Locate the cell with the specified text and output its [x, y] center coordinate. 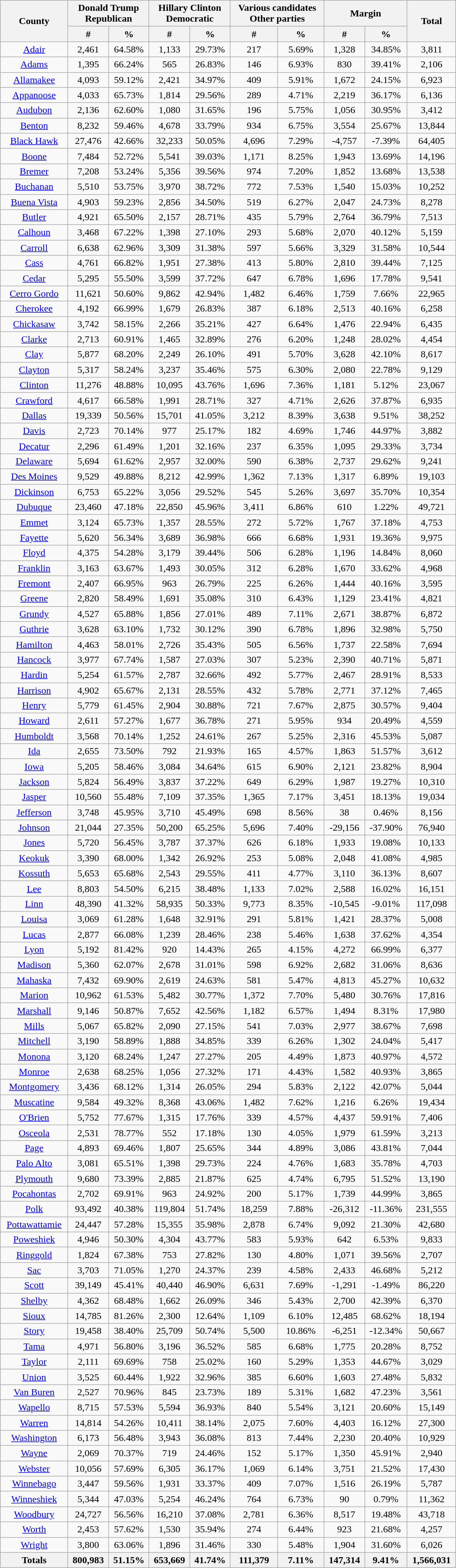
5.78% [301, 690]
2,682 [344, 965]
Marshall [34, 1011]
9,129 [432, 370]
1,071 [344, 1255]
5,653 [88, 873]
4,559 [432, 721]
62.07% [129, 965]
23,460 [88, 507]
7.66% [386, 293]
753 [169, 1255]
81.42% [129, 950]
3,163 [88, 568]
69.69% [129, 1362]
6.53% [386, 1240]
32.89% [210, 339]
6.20% [301, 339]
Webster [34, 1469]
9,773 [254, 904]
2,467 [344, 675]
3,212 [254, 415]
1,746 [344, 431]
38.14% [210, 1423]
Washington [34, 1438]
4.15% [301, 950]
2,300 [169, 1316]
6.74% [301, 1224]
Des Moines [34, 477]
4,033 [88, 95]
Plymouth [34, 1178]
-1.49% [386, 1285]
27.27% [210, 1056]
20.49% [386, 721]
2,655 [88, 751]
5,480 [344, 995]
Cedar [34, 278]
390 [254, 629]
21.30% [386, 1224]
3,309 [169, 248]
10,632 [432, 980]
Allamakee [34, 80]
5,067 [88, 1026]
2,810 [344, 263]
7.13% [301, 477]
5.43% [301, 1301]
61.62% [129, 461]
545 [254, 492]
48,390 [88, 904]
147,314 [344, 1560]
66.24% [129, 65]
435 [254, 217]
Donald TrumpRepublican [108, 14]
9,404 [432, 706]
Bremer [34, 171]
7.67% [301, 706]
489 [254, 614]
3,710 [169, 812]
2,527 [88, 1392]
2,885 [169, 1178]
Hillary ClintonDemocratic [190, 14]
30.88% [210, 706]
7.88% [301, 1209]
46.24% [210, 1499]
59.12% [129, 80]
653,669 [169, 1560]
Scott [34, 1285]
7.70% [301, 995]
6,935 [432, 400]
3,110 [344, 873]
Tama [34, 1346]
5,510 [88, 186]
3,748 [88, 812]
2,219 [344, 95]
Crawford [34, 400]
26.19% [386, 1484]
4.77% [301, 873]
411 [254, 873]
265 [254, 950]
Linn [34, 904]
17,816 [432, 995]
Emmet [34, 522]
5.77% [301, 675]
Adams [34, 65]
597 [254, 248]
Taylor [34, 1362]
271 [254, 721]
Lucas [34, 935]
66.58% [129, 400]
10,544 [432, 248]
2,296 [88, 446]
1,951 [169, 263]
5,779 [88, 706]
31.46% [210, 1545]
7.17% [301, 797]
61.59% [386, 1133]
4,761 [88, 263]
293 [254, 233]
-26,312 [344, 1209]
1,587 [169, 660]
2,131 [169, 690]
-7.39% [386, 141]
36.52% [210, 1346]
21.87% [210, 1178]
Johnson [34, 827]
1,395 [88, 65]
9,833 [432, 1240]
Jackson [34, 782]
16.02% [386, 888]
9,584 [88, 1102]
Guthrie [34, 629]
Story [34, 1331]
Ida [34, 751]
19,034 [432, 797]
Union [34, 1377]
575 [254, 370]
7.02% [301, 888]
3,086 [344, 1148]
68.24% [129, 1056]
7,406 [432, 1117]
58.89% [129, 1041]
Winneshiek [34, 1499]
5,696 [254, 827]
23.41% [386, 599]
30.05% [210, 568]
58.49% [129, 599]
1,732 [169, 629]
19,339 [88, 415]
25.17% [210, 431]
2,904 [169, 706]
3,121 [344, 1407]
4,617 [88, 400]
3,329 [344, 248]
5.29% [301, 1362]
Clay [34, 354]
57.69% [129, 1469]
615 [254, 767]
1,171 [254, 156]
Butler [34, 217]
792 [169, 751]
41.08% [386, 858]
1,904 [344, 1545]
8.31% [386, 1011]
19.08% [386, 843]
6.86% [301, 507]
6,136 [432, 95]
9,529 [88, 477]
5,500 [254, 1331]
45.27% [386, 980]
35.70% [386, 492]
19.48% [386, 1514]
6,377 [432, 950]
32.96% [210, 1377]
17.18% [210, 1133]
2,700 [344, 1301]
42.10% [386, 354]
36.93% [210, 1407]
111,379 [254, 1560]
2,390 [344, 660]
4,362 [88, 1301]
-1,291 [344, 1285]
38.72% [210, 186]
7,484 [88, 156]
18,259 [254, 1209]
1,767 [344, 522]
5,871 [432, 660]
6.38% [301, 461]
56.56% [129, 1514]
-29,156 [344, 827]
5,212 [432, 1270]
61.49% [129, 446]
1,350 [344, 1453]
8,517 [344, 1514]
2,316 [344, 736]
565 [169, 65]
70.37% [129, 1453]
6,631 [254, 1285]
35.98% [210, 1224]
626 [254, 843]
5.47% [301, 980]
57.53% [129, 1407]
31.38% [210, 248]
1,353 [344, 1362]
78.77% [129, 1133]
1,129 [344, 599]
590 [254, 461]
4,703 [432, 1163]
491 [254, 354]
20.40% [386, 1438]
2,820 [88, 599]
5.54% [301, 1407]
4,454 [432, 339]
27.10% [210, 233]
Cass [34, 263]
27.32% [210, 1072]
69.90% [129, 980]
69.46% [129, 1148]
71.05% [129, 1270]
3,943 [169, 1438]
27.15% [210, 1026]
289 [254, 95]
64,405 [432, 141]
1,943 [344, 156]
36.78% [210, 721]
5.93% [301, 1240]
237 [254, 446]
8,212 [169, 477]
Benton [34, 125]
11,362 [432, 1499]
50.30% [129, 1240]
49,721 [432, 507]
6.27% [301, 202]
Humboldt [34, 736]
5,832 [432, 1377]
Clayton [34, 370]
5,541 [169, 156]
58.46% [129, 767]
3,451 [344, 797]
14,814 [88, 1423]
24.73% [386, 202]
1,987 [344, 782]
7.44% [301, 1438]
Pottawattamie [34, 1224]
70.96% [129, 1392]
10,929 [432, 1438]
56.49% [129, 782]
5.12% [386, 385]
2,453 [88, 1530]
86,220 [432, 1285]
5.25% [301, 736]
17,980 [432, 1011]
Monona [34, 1056]
2,080 [344, 370]
3,081 [88, 1163]
1,181 [344, 385]
3,697 [344, 492]
239 [254, 1270]
274 [254, 1530]
28.91% [386, 675]
7.29% [301, 141]
66.82% [129, 263]
Jones [34, 843]
3,751 [344, 1469]
37.87% [386, 400]
32.00% [210, 461]
30.57% [386, 706]
Jefferson [34, 812]
-9.01% [386, 904]
10,252 [432, 186]
37.12% [386, 690]
Wayne [34, 1453]
28.02% [386, 339]
8,232 [88, 125]
Cherokee [34, 309]
50.56% [129, 415]
24.46% [210, 1453]
4,971 [88, 1346]
5,482 [169, 995]
4,678 [169, 125]
977 [169, 431]
4,696 [254, 141]
5,159 [432, 233]
21,044 [88, 827]
Audubon [34, 110]
5,720 [88, 843]
Kossuth [34, 873]
1,302 [344, 1041]
Page [34, 1148]
24,727 [88, 1514]
50,200 [169, 827]
39.03% [210, 156]
8,278 [432, 202]
3,568 [88, 736]
6,795 [344, 1178]
1,682 [344, 1392]
2,787 [169, 675]
27,300 [432, 1423]
3,638 [344, 415]
7.03% [301, 1026]
4,403 [344, 1423]
57.62% [129, 1530]
36.79% [386, 217]
43,718 [432, 1514]
813 [254, 1438]
66.95% [129, 583]
8,156 [432, 812]
6,026 [432, 1545]
6.43% [301, 599]
4.43% [301, 1072]
3,237 [169, 370]
2,069 [88, 1453]
4,354 [432, 935]
67.74% [129, 660]
8.39% [301, 415]
5.79% [301, 217]
Winnebago [34, 1484]
1,247 [169, 1056]
6,173 [88, 1438]
47.23% [386, 1392]
Margin [366, 14]
647 [254, 278]
40.71% [386, 660]
32.66% [210, 675]
1,648 [169, 919]
77.67% [129, 1117]
25,709 [169, 1331]
69.91% [129, 1194]
63.67% [129, 568]
39,149 [88, 1285]
Howard [34, 721]
47.03% [129, 1499]
Boone [34, 156]
Ringgold [34, 1255]
6.46% [301, 293]
7.53% [301, 186]
276 [254, 339]
8,533 [432, 675]
44.67% [386, 1362]
53.75% [129, 186]
6,370 [432, 1301]
6,435 [432, 324]
44.97% [386, 431]
307 [254, 660]
Harrison [34, 690]
68.25% [129, 1072]
7,698 [432, 1026]
581 [254, 980]
22.58% [386, 644]
2,726 [169, 644]
6.10% [301, 1316]
1,095 [344, 446]
35.43% [210, 644]
1,328 [344, 49]
23.73% [210, 1392]
698 [254, 812]
Osceola [34, 1133]
4,437 [344, 1117]
65.25% [210, 827]
Pocahontas [34, 1194]
5,087 [432, 736]
3,525 [88, 1377]
15.03% [386, 186]
51.57% [386, 751]
6,258 [432, 309]
3,689 [169, 538]
2,421 [169, 80]
3,412 [432, 110]
800,983 [88, 1560]
2,136 [88, 110]
30.77% [210, 995]
9,680 [88, 1178]
6.75% [301, 125]
2,713 [88, 339]
6.57% [301, 1011]
31.01% [210, 965]
4,903 [88, 202]
19.36% [386, 538]
5,205 [88, 767]
19,103 [432, 477]
5.95% [301, 721]
32,233 [169, 141]
1,270 [169, 1270]
642 [344, 1240]
3,837 [169, 782]
224 [254, 1163]
16.12% [386, 1423]
56.48% [129, 1438]
58.01% [129, 644]
Hardin [34, 675]
8,752 [432, 1346]
17.76% [210, 1117]
49.32% [129, 1102]
25.67% [386, 125]
160 [254, 1362]
6.29% [301, 782]
23.82% [386, 767]
Dubuque [34, 507]
1,494 [344, 1011]
36.08% [210, 1438]
1,672 [344, 80]
Louisa [34, 919]
27.35% [129, 827]
1,677 [169, 721]
3,703 [88, 1270]
4,893 [88, 1148]
65.51% [129, 1163]
840 [254, 1407]
Dallas [34, 415]
5,787 [432, 1484]
7.07% [301, 1484]
4.80% [301, 1255]
2,856 [169, 202]
13,190 [432, 1178]
6.90% [301, 767]
29.62% [386, 461]
27,476 [88, 141]
758 [169, 1362]
182 [254, 431]
7,694 [432, 644]
3,196 [169, 1346]
9,092 [344, 1224]
58.24% [129, 370]
45.91% [386, 1453]
2,090 [169, 1026]
5.31% [301, 1392]
1,979 [344, 1133]
42.99% [210, 477]
54.50% [129, 888]
62.96% [129, 248]
73.50% [129, 751]
11,276 [88, 385]
830 [344, 65]
117,098 [432, 904]
649 [254, 782]
7,208 [88, 171]
845 [169, 1392]
1,362 [254, 477]
3,468 [88, 233]
43.81% [386, 1148]
26.09% [210, 1301]
46.68% [386, 1270]
Adair [34, 49]
Lyon [34, 950]
14.43% [210, 950]
346 [254, 1301]
32.98% [386, 629]
4,463 [88, 644]
5.68% [301, 233]
93,492 [88, 1209]
24.63% [210, 980]
-4,757 [344, 141]
1,683 [344, 1163]
12.64% [210, 1316]
1,566,031 [432, 1560]
29.33% [386, 446]
68.62% [386, 1316]
1,216 [344, 1102]
8,607 [432, 873]
Marion [34, 995]
231,555 [432, 1209]
21.68% [386, 1530]
17.78% [386, 278]
-10,545 [344, 904]
5.91% [301, 80]
1,365 [254, 797]
4,821 [432, 599]
33.37% [210, 1484]
1,476 [344, 324]
1,991 [169, 400]
267 [254, 736]
5.23% [301, 660]
56.45% [129, 843]
4,946 [88, 1240]
29.55% [210, 873]
310 [254, 599]
1,516 [344, 1484]
6.93% [301, 65]
5.83% [301, 1087]
8,803 [88, 888]
10,411 [169, 1423]
Appanoose [34, 95]
13.68% [386, 171]
6.30% [301, 370]
387 [254, 309]
3,190 [88, 1041]
10,133 [432, 843]
48.88% [129, 385]
196 [254, 110]
37.35% [210, 797]
17,430 [432, 1469]
1,863 [344, 751]
5.75% [301, 110]
4.76% [301, 1163]
506 [254, 553]
3,554 [344, 125]
20.28% [386, 1346]
2,407 [88, 583]
Chickasaw [34, 324]
56.34% [129, 538]
42.94% [210, 293]
2,619 [169, 980]
4,753 [432, 522]
312 [254, 568]
Clinton [34, 385]
Mitchell [34, 1041]
Sac [34, 1270]
1,315 [169, 1117]
2,111 [88, 1362]
45.95% [129, 812]
21.52% [386, 1469]
2,531 [88, 1133]
5.69% [301, 49]
Buena Vista [34, 202]
42.07% [386, 1087]
2,230 [344, 1438]
30.76% [386, 995]
5,317 [88, 370]
5,192 [88, 950]
Mills [34, 1026]
65.22% [129, 492]
27.01% [210, 614]
40.12% [386, 233]
61.28% [129, 919]
9,862 [169, 293]
40.93% [386, 1072]
24.61% [210, 736]
2,611 [88, 721]
3,436 [88, 1087]
1,933 [344, 843]
50.74% [210, 1331]
5,008 [432, 919]
119,804 [169, 1209]
5,356 [169, 171]
9,146 [88, 1011]
45.96% [210, 507]
44.99% [386, 1194]
Black Hawk [34, 141]
1,342 [169, 858]
Delaware [34, 461]
Carroll [34, 248]
Hancock [34, 660]
54.26% [129, 1423]
37.08% [210, 1514]
4.58% [301, 1270]
2,671 [344, 614]
8.25% [301, 156]
2,977 [344, 1026]
5,620 [88, 538]
Muscatine [34, 1102]
7.40% [301, 827]
1,314 [169, 1087]
505 [254, 644]
7.69% [301, 1285]
Warren [34, 1423]
Floyd [34, 553]
2,771 [344, 690]
5,295 [88, 278]
5,750 [432, 629]
1,852 [344, 171]
Calhoun [34, 233]
7,513 [432, 217]
1,670 [344, 568]
2,878 [254, 1224]
-37.90% [386, 827]
28.37% [386, 919]
16,151 [432, 888]
1,807 [169, 1148]
3,029 [432, 1362]
31.06% [386, 965]
38.67% [386, 1026]
65.68% [129, 873]
1,922 [169, 1377]
4.49% [301, 1056]
6.36% [301, 1514]
3,561 [432, 1392]
432 [254, 690]
2,047 [344, 202]
6.35% [301, 446]
90 [344, 1499]
5.08% [301, 858]
2,638 [88, 1072]
1,662 [169, 1301]
330 [254, 1545]
7,109 [169, 797]
6.14% [301, 1469]
385 [254, 1377]
4.89% [301, 1148]
51.74% [210, 1209]
67.22% [129, 233]
Jasper [34, 797]
73.39% [129, 1178]
33.79% [210, 125]
6.44% [301, 1530]
272 [254, 522]
2,157 [169, 217]
8.56% [301, 812]
1,691 [169, 599]
58,935 [169, 904]
45.49% [210, 812]
1,824 [88, 1255]
9,241 [432, 461]
55.50% [129, 278]
37.72% [210, 278]
31.58% [386, 248]
923 [344, 1530]
38 [344, 812]
1,372 [254, 995]
146 [254, 65]
34.97% [210, 80]
52.72% [129, 156]
7,432 [88, 980]
15,355 [169, 1224]
5.81% [301, 919]
3,124 [88, 522]
-11.36% [386, 1209]
4,527 [88, 614]
Clarke [34, 339]
610 [344, 507]
4.05% [301, 1133]
519 [254, 202]
344 [254, 1148]
9.51% [386, 415]
Madison [34, 965]
11,621 [88, 293]
7,125 [432, 263]
59.91% [386, 1117]
50.33% [210, 904]
24.37% [210, 1270]
36.98% [210, 538]
974 [254, 171]
Decatur [34, 446]
26.79% [210, 583]
7.36% [301, 385]
59.56% [129, 1484]
6.73% [301, 1499]
Worth [34, 1530]
68.48% [129, 1301]
5.66% [301, 248]
8,904 [432, 767]
45.53% [386, 736]
65.67% [129, 690]
35.78% [386, 1163]
26.10% [210, 354]
41.32% [129, 904]
3,734 [432, 446]
3,411 [254, 507]
Sioux [34, 1316]
7.62% [301, 1102]
598 [254, 965]
14,785 [88, 1316]
Monroe [34, 1072]
1,739 [344, 1194]
4,304 [169, 1240]
O'Brien [34, 1117]
583 [254, 1240]
-12.34% [386, 1331]
2,678 [169, 965]
61.53% [129, 995]
3,599 [169, 278]
2,764 [344, 217]
3,120 [88, 1056]
40.97% [386, 1056]
721 [254, 706]
55.48% [129, 797]
2,723 [88, 431]
43.77% [210, 1240]
3,595 [432, 583]
5,877 [88, 354]
6,923 [432, 80]
61.57% [129, 675]
10.86% [301, 1331]
1,737 [344, 644]
27.82% [210, 1255]
51.52% [386, 1178]
62.60% [129, 110]
2,626 [344, 400]
County [34, 21]
294 [254, 1087]
Fremont [34, 583]
10,310 [432, 782]
51.15% [129, 1560]
3,811 [432, 49]
38.48% [210, 888]
1,814 [169, 95]
Greene [34, 599]
57.28% [129, 1224]
541 [254, 1026]
5,344 [88, 1499]
18.13% [386, 797]
2,461 [88, 49]
189 [254, 1392]
Totals [34, 1560]
427 [254, 324]
719 [169, 1453]
57.27% [129, 721]
Fayette [34, 538]
6.64% [301, 324]
40.38% [129, 1209]
291 [254, 919]
19,434 [432, 1102]
552 [169, 1133]
4,813 [344, 980]
2,707 [432, 1255]
1,775 [344, 1346]
42.56% [210, 1011]
35.46% [210, 370]
Van Buren [34, 1392]
2,781 [254, 1514]
1,182 [254, 1011]
43.06% [210, 1102]
1,196 [344, 553]
67.38% [129, 1255]
6,638 [88, 248]
81.26% [129, 1316]
7,652 [169, 1011]
26.05% [210, 1087]
30.12% [210, 629]
1,493 [169, 568]
1,357 [169, 522]
5,417 [432, 1041]
32.91% [210, 919]
666 [254, 538]
1,317 [344, 477]
13,844 [432, 125]
42.66% [129, 141]
6,215 [169, 888]
Iowa [34, 767]
43.76% [210, 385]
2,957 [169, 461]
66.08% [129, 935]
2,122 [344, 1087]
2,737 [344, 461]
65.88% [129, 614]
1,109 [254, 1316]
16,210 [169, 1514]
Henry [34, 706]
-6,251 [344, 1331]
5,044 [432, 1087]
1,080 [169, 110]
Wapello [34, 1407]
0.46% [386, 812]
Hamilton [34, 644]
1,873 [344, 1056]
2,543 [169, 873]
3,882 [432, 431]
1,465 [169, 339]
24,447 [88, 1224]
1,252 [169, 736]
2,433 [344, 1270]
10,962 [88, 995]
54.28% [129, 553]
8.35% [301, 904]
68.20% [129, 354]
4,968 [432, 568]
6.89% [386, 477]
38.40% [129, 1331]
22.94% [386, 324]
22,850 [169, 507]
68.00% [129, 858]
64.58% [129, 49]
Total [432, 21]
59.23% [129, 202]
3,800 [88, 1545]
225 [254, 583]
1,759 [344, 293]
5,594 [169, 1407]
4,902 [88, 690]
53.24% [129, 171]
4,572 [432, 1056]
5.48% [301, 1545]
36.13% [386, 873]
25.02% [210, 1362]
3,056 [169, 492]
6,305 [169, 1469]
6,872 [432, 614]
2,588 [344, 888]
13.69% [386, 156]
Grundy [34, 614]
4,272 [344, 950]
625 [254, 1178]
1,638 [344, 935]
Dickinson [34, 492]
29.52% [210, 492]
47.18% [129, 507]
31.60% [386, 1545]
2,266 [169, 324]
50.60% [129, 293]
Lee [34, 888]
772 [254, 186]
22.78% [386, 370]
6,753 [88, 492]
1,679 [169, 309]
21.93% [210, 751]
5,360 [88, 965]
14.84% [386, 553]
10,560 [88, 797]
15,149 [432, 1407]
65.82% [129, 1026]
205 [254, 1056]
5,752 [88, 1117]
15,701 [169, 415]
42.39% [386, 1301]
76,940 [432, 827]
5,824 [88, 782]
165 [254, 751]
37.37% [210, 843]
1,603 [344, 1377]
3,213 [432, 1133]
31.65% [210, 110]
1,582 [344, 1072]
7,044 [432, 1148]
37.22% [210, 782]
764 [254, 1499]
5.26% [301, 492]
2,877 [88, 935]
1,239 [169, 935]
2,513 [344, 309]
2,121 [344, 767]
3,084 [169, 767]
1,540 [344, 186]
1.22% [386, 507]
40,440 [169, 1285]
8,636 [432, 965]
152 [254, 1453]
27.48% [386, 1377]
7,465 [432, 690]
68.12% [129, 1087]
19,458 [88, 1331]
50.87% [129, 1011]
37.62% [386, 935]
6.56% [301, 644]
2,048 [344, 858]
27.38% [210, 263]
327 [254, 400]
3,787 [169, 843]
28.46% [210, 935]
171 [254, 1072]
1,069 [254, 1469]
5.70% [301, 354]
56.80% [129, 1346]
26.92% [210, 858]
12,485 [344, 1316]
492 [254, 675]
4,921 [88, 217]
1,530 [169, 1530]
63.10% [129, 629]
2,106 [432, 65]
Franklin [34, 568]
7.60% [301, 1423]
5.80% [301, 263]
253 [254, 858]
34.50% [210, 202]
10,095 [169, 385]
Woodbury [34, 1514]
5.72% [301, 522]
9,541 [432, 278]
200 [254, 1194]
3,390 [88, 858]
2,702 [88, 1194]
32.16% [210, 446]
35.21% [210, 324]
3,612 [432, 751]
24.15% [386, 80]
60.44% [129, 1377]
61.45% [129, 706]
35.08% [210, 599]
29.56% [210, 95]
Poweshiek [34, 1240]
22,965 [432, 293]
39.41% [386, 65]
27.03% [210, 660]
41.05% [210, 415]
59.46% [129, 125]
63.06% [129, 1545]
4,192 [88, 309]
41.74% [210, 1560]
238 [254, 935]
8,060 [432, 553]
1,248 [344, 339]
Palo Alto [34, 1163]
42,680 [432, 1224]
65.50% [129, 217]
9.41% [386, 1560]
58.15% [129, 324]
4,093 [88, 80]
38.87% [386, 614]
30.95% [386, 110]
46.90% [210, 1285]
8,715 [88, 1407]
14,196 [432, 156]
3,179 [169, 553]
18,194 [432, 1316]
3,977 [88, 660]
Shelby [34, 1301]
50.05% [210, 141]
217 [254, 49]
Polk [34, 1209]
6.60% [301, 1377]
Mahaska [34, 980]
9,975 [432, 538]
1,201 [169, 446]
4,257 [432, 1530]
1,888 [169, 1041]
Buchanan [34, 186]
37.18% [386, 522]
23,067 [432, 385]
920 [169, 950]
24.92% [210, 1194]
45.41% [129, 1285]
2,940 [432, 1453]
2,070 [344, 233]
49.88% [129, 477]
1,444 [344, 583]
585 [254, 1346]
2,075 [254, 1423]
33.62% [386, 568]
25.65% [210, 1148]
10,354 [432, 492]
50,667 [432, 1331]
19.27% [386, 782]
38,252 [432, 415]
4,375 [88, 553]
Keokuk [34, 858]
Various candidatesOther parties [277, 14]
35.94% [210, 1530]
7.20% [301, 171]
10,056 [88, 1469]
4.69% [301, 431]
8,617 [432, 354]
Cerro Gordo [34, 293]
5,694 [88, 461]
0.79% [386, 1499]
24.04% [386, 1041]
6.92% [301, 965]
2,249 [169, 354]
Wright [34, 1545]
34.64% [210, 767]
3,447 [88, 1484]
Montgomery [34, 1087]
3,970 [169, 186]
60.91% [129, 339]
4.74% [301, 1178]
8,368 [169, 1102]
13,538 [432, 171]
3,742 [88, 324]
1,421 [344, 919]
Davis [34, 431]
4,985 [432, 858]
413 [254, 263]
20.60% [386, 1407]
1,856 [169, 614]
3,069 [88, 919]
2,875 [344, 706]
5.46% [301, 935]
